Scan for the cell matching the given text and deliver its [X, Y] coordinate at center. 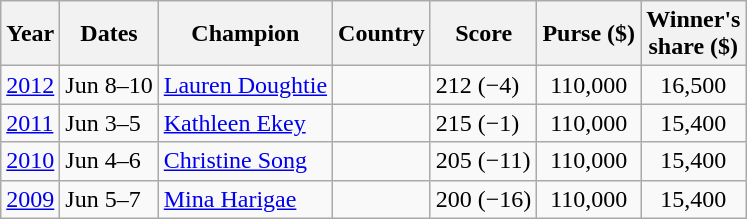
Year [30, 34]
Jun 5–7 [109, 199]
Country [382, 34]
Purse ($) [589, 34]
Winner'sshare ($) [694, 34]
Jun 4–6 [109, 161]
Score [484, 34]
Dates [109, 34]
215 (−1) [484, 123]
Jun 3–5 [109, 123]
200 (−16) [484, 199]
205 (−11) [484, 161]
Kathleen Ekey [245, 123]
Champion [245, 34]
Lauren Doughtie [245, 85]
2009 [30, 199]
Mina Harigae [245, 199]
2010 [30, 161]
16,500 [694, 85]
Jun 8–10 [109, 85]
212 (−4) [484, 85]
2012 [30, 85]
Christine Song [245, 161]
2011 [30, 123]
